Locate the cell with the specified text and output its (x, y) center coordinate. 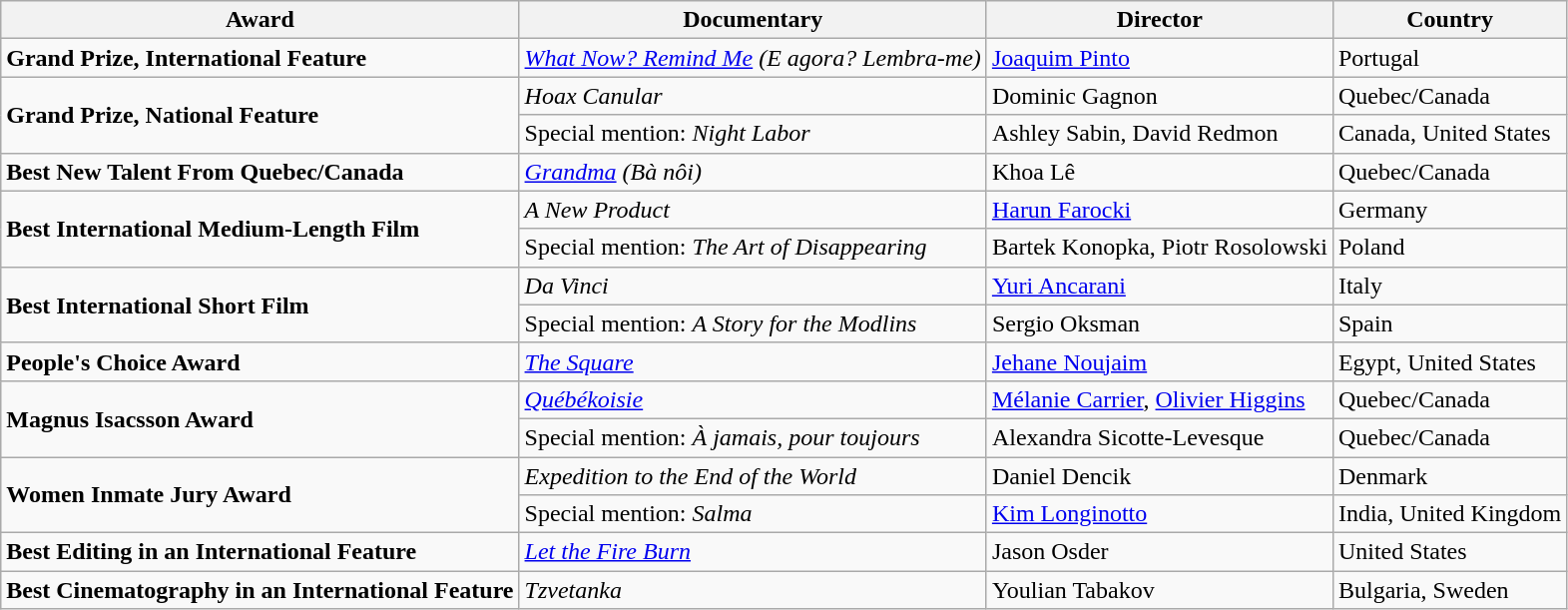
Portugal (1449, 58)
Expedition to the End of the World (753, 476)
Special mention: A Story for the Modlins (753, 323)
Women Inmate Jury Award (260, 495)
What Now? Remind Me (E agora? Lembra-me) (753, 58)
India, United Kingdom (1449, 514)
Award (260, 20)
Egypt, United States (1449, 361)
Bulgaria, Sweden (1449, 590)
Magnus Isacsson Award (260, 418)
Dominic Gagnon (1160, 96)
Germany (1449, 210)
Canada, United States (1449, 134)
A New Product (753, 210)
Harun Farocki (1160, 210)
Special mention: The Art of Disappearing (753, 248)
Alexandra Sicotte-Levesque (1160, 437)
Spain (1449, 323)
Da Vinci (753, 286)
Sergio Oksman (1160, 323)
Grandma (Bà nôi) (753, 172)
Country (1449, 20)
Best International Medium-Length Film (260, 229)
Mélanie Carrier, Olivier Higgins (1160, 399)
Daniel Dencik (1160, 476)
Khoa Lê (1160, 172)
Grand Prize, National Feature (260, 115)
Kim Longinotto (1160, 514)
Best New Talent From Quebec/Canada (260, 172)
Jason Osder (1160, 552)
Documentary (753, 20)
Poland (1449, 248)
Italy (1449, 286)
United States (1449, 552)
Denmark (1449, 476)
People's Choice Award (260, 361)
Yuri Ancarani (1160, 286)
Best Cinematography in an International Feature (260, 590)
Hoax Canular (753, 96)
Youlian Tabakov (1160, 590)
Special mention: À jamais, pour toujours (753, 437)
Bartek Konopka, Piotr Rosolowski (1160, 248)
Let the Fire Burn (753, 552)
Best International Short Film (260, 305)
Tzvetanka (753, 590)
Joaquim Pinto (1160, 58)
Director (1160, 20)
Best Editing in an International Feature (260, 552)
Ashley Sabin, David Redmon (1160, 134)
Jehane Noujaim (1160, 361)
Québékoisie (753, 399)
Special mention: Salma (753, 514)
Special mention: Night Labor (753, 134)
The Square (753, 361)
Grand Prize, International Feature (260, 58)
